Determine the [x, y] coordinate at the center of the cell enclosing the given text.  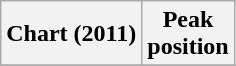
Peakposition [188, 34]
Chart (2011) [72, 34]
